Identify which cell holds the provided text, then report its [x, y] central coordinate. 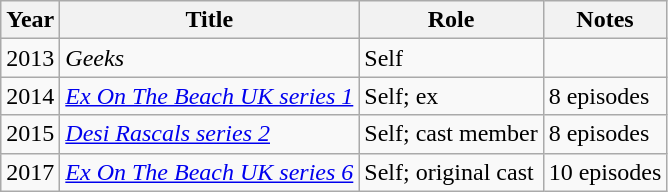
Geeks [210, 58]
Ex On The Beach UK series 1 [210, 96]
2015 [30, 134]
Self; original cast [451, 172]
Year [30, 20]
Ex On The Beach UK series 6 [210, 172]
Self; ex [451, 96]
2013 [30, 58]
Notes [605, 20]
Self [451, 58]
2014 [30, 96]
Self; cast member [451, 134]
Role [451, 20]
2017 [30, 172]
10 episodes [605, 172]
Desi Rascals series 2 [210, 134]
Title [210, 20]
